Find where the given text appears and provide that cell's center as (X, Y) coordinate. 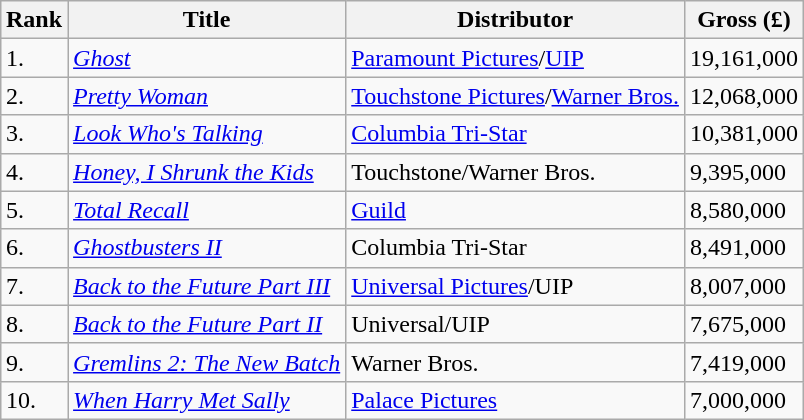
Gross (£) (744, 20)
8,491,000 (744, 248)
8,580,000 (744, 210)
Ghostbusters II (207, 248)
7,000,000 (744, 400)
Universal/UIP (516, 324)
Guild (516, 210)
7,675,000 (744, 324)
Distributor (516, 20)
Palace Pictures (516, 400)
12,068,000 (744, 96)
When Harry Met Sally (207, 400)
Rank (34, 20)
Back to the Future Part III (207, 286)
7. (34, 286)
4. (34, 172)
1. (34, 58)
Back to the Future Part II (207, 324)
5. (34, 210)
10,381,000 (744, 134)
3. (34, 134)
Pretty Woman (207, 96)
8,007,000 (744, 286)
8. (34, 324)
Warner Bros. (516, 362)
Paramount Pictures/UIP (516, 58)
Ghost (207, 58)
Total Recall (207, 210)
Gremlins 2: The New Batch (207, 362)
10. (34, 400)
Look Who's Talking (207, 134)
Universal Pictures/UIP (516, 286)
19,161,000 (744, 58)
Touchstone Pictures/Warner Bros. (516, 96)
9. (34, 362)
Title (207, 20)
9,395,000 (744, 172)
Touchstone/Warner Bros. (516, 172)
6. (34, 248)
2. (34, 96)
Honey, I Shrunk the Kids (207, 172)
7,419,000 (744, 362)
